Output the [x, y] coordinate of the center of the cell containing the given text.  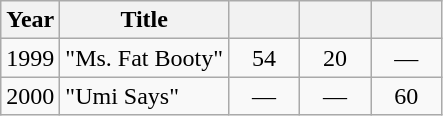
Year [30, 20]
2000 [30, 96]
54 [264, 58]
Title [144, 20]
60 [406, 96]
1999 [30, 58]
"Ms. Fat Booty" [144, 58]
20 [336, 58]
"Umi Says" [144, 96]
